Return the [X, Y] coordinate for the center point of the cell that contains the specified text.  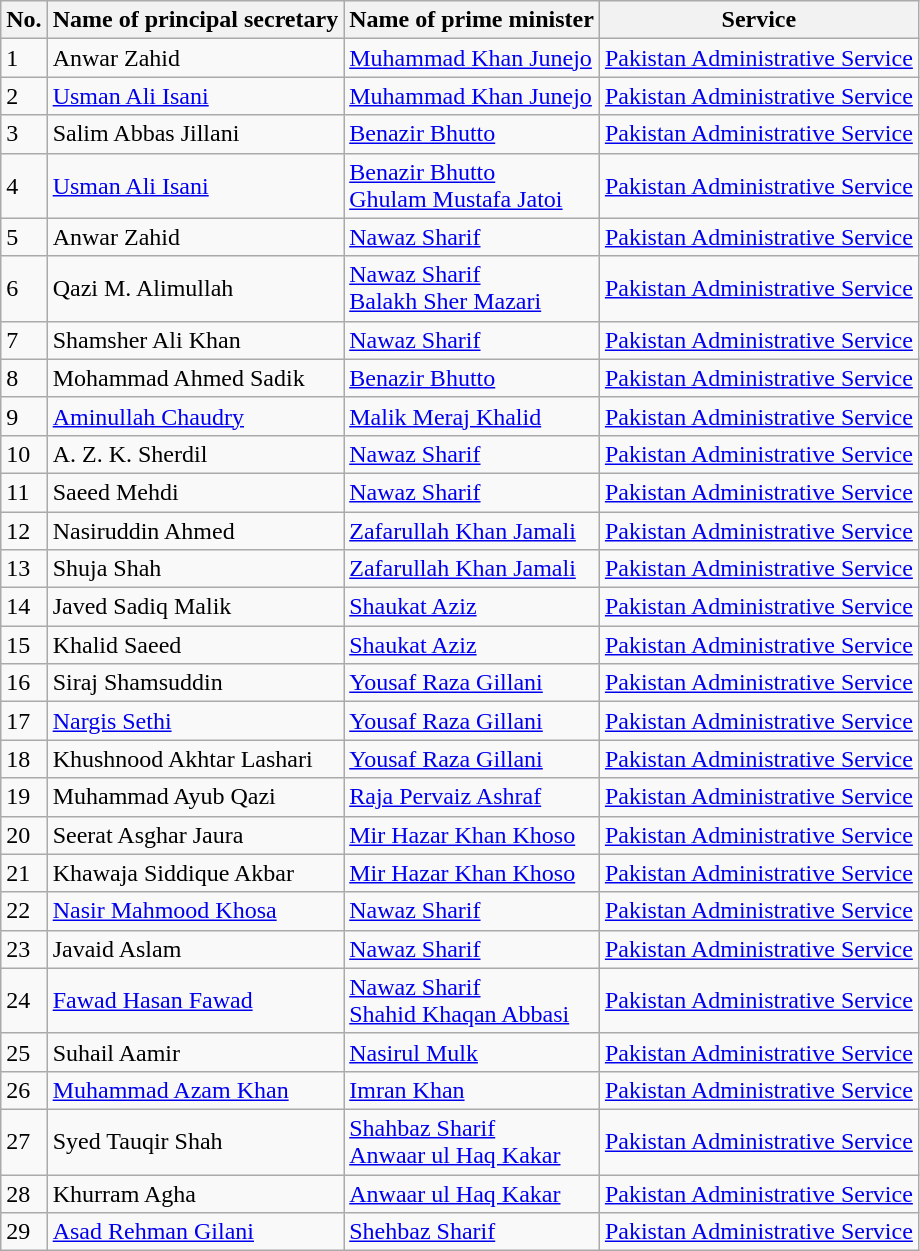
Khawaja Siddique Akbar [196, 873]
Benazir BhuttoGhulam Mustafa Jatoi [472, 186]
4 [24, 186]
Suhail Aamir [196, 1052]
29 [24, 1232]
A. Z. K. Sherdil [196, 454]
Muhammad Azam Khan [196, 1090]
Malik Meraj Khalid [472, 416]
7 [24, 340]
9 [24, 416]
Asad Rehman Gilani [196, 1232]
Qazi M. Alimullah [196, 288]
Khushnood Akhtar Lashari [196, 759]
Nasir Mahmood Khosa [196, 911]
Raja Pervaiz Ashraf [472, 797]
Shahbaz SharifAnwaar ul Haq Kakar [472, 1142]
21 [24, 873]
Shehbaz Sharif [472, 1232]
Name of principal secretary [196, 20]
26 [24, 1090]
8 [24, 378]
Name of prime minister [472, 20]
Saeed Mehdi [196, 492]
Javed Sadiq Malik [196, 607]
25 [24, 1052]
22 [24, 911]
Mohammad Ahmed Sadik [196, 378]
Aminullah Chaudry [196, 416]
Khalid Saeed [196, 645]
19 [24, 797]
20 [24, 835]
Fawad Hasan Fawad [196, 1000]
Salim Abbas Jillani [196, 134]
3 [24, 134]
6 [24, 288]
Shamsher Ali Khan [196, 340]
10 [24, 454]
Imran Khan [472, 1090]
Seerat Asghar Jaura [196, 835]
2 [24, 96]
15 [24, 645]
23 [24, 949]
Service [758, 20]
12 [24, 531]
Javaid Aslam [196, 949]
11 [24, 492]
28 [24, 1193]
18 [24, 759]
Syed Tauqir Shah [196, 1142]
24 [24, 1000]
5 [24, 237]
Nasirul Mulk [472, 1052]
17 [24, 721]
No. [24, 20]
Muhammad Ayub Qazi [196, 797]
Shuja Shah [196, 569]
Nargis Sethi [196, 721]
13 [24, 569]
Nawaz SharifBalakh Sher Mazari [472, 288]
1 [24, 58]
Nawaz SharifShahid Khaqan Abbasi [472, 1000]
Khurram Agha [196, 1193]
14 [24, 607]
27 [24, 1142]
Nasiruddin Ahmed [196, 531]
Anwaar ul Haq Kakar [472, 1193]
16 [24, 683]
Siraj Shamsuddin [196, 683]
